Output the [x, y] coordinate of the center of the cell containing the given text.  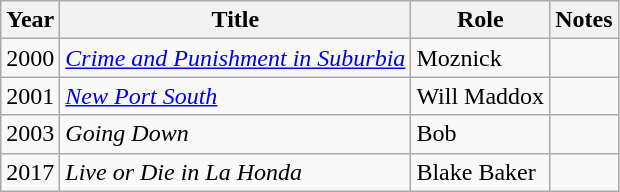
Will Maddox [480, 96]
New Port South [236, 96]
Going Down [236, 134]
Notes [584, 20]
2000 [30, 58]
Live or Die in La Honda [236, 172]
Title [236, 20]
2003 [30, 134]
Year [30, 20]
Crime and Punishment in Suburbia [236, 58]
Blake Baker [480, 172]
2017 [30, 172]
Moznick [480, 58]
Role [480, 20]
Bob [480, 134]
2001 [30, 96]
